Pinpoint the cell where the given text exists, returning its (X, Y) midpoint coordinate. 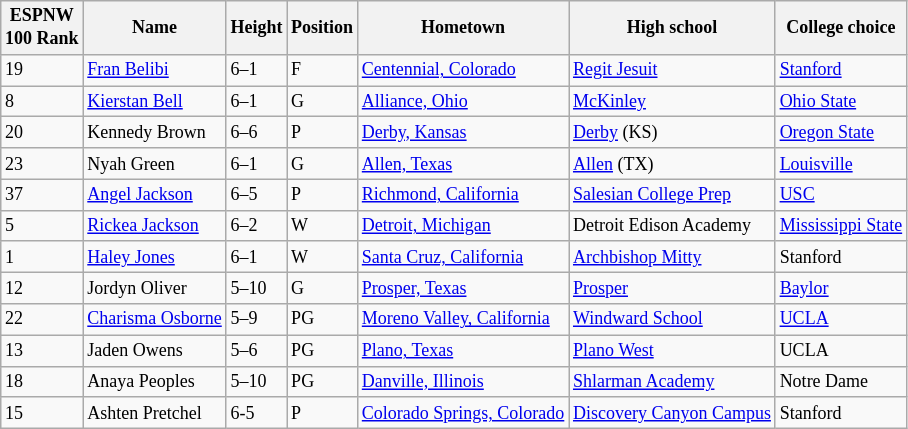
20 (42, 132)
Shlarman Academy (672, 382)
Kennedy Brown (154, 132)
Centennial, Colorado (462, 70)
Jordyn Oliver (154, 288)
6–2 (256, 226)
6–6 (256, 132)
High school (672, 28)
Derby, Kansas (462, 132)
Baylor (840, 288)
Derby (KS) (672, 132)
Detroit Edison Academy (672, 226)
5–6 (256, 350)
6-5 (256, 412)
Danville, Illinois (462, 382)
5–9 (256, 320)
19 (42, 70)
Windward School (672, 320)
Louisville (840, 164)
22 (42, 320)
ESPNW 100 Rank (42, 28)
Oregon State (840, 132)
12 (42, 288)
Plano West (672, 350)
Ohio State (840, 102)
Discovery Canyon Campus (672, 412)
Haley Jones (154, 256)
Notre Dame (840, 382)
Plano, Texas (462, 350)
Position (322, 28)
F (322, 70)
Prosper (672, 288)
8 (42, 102)
6–5 (256, 194)
23 (42, 164)
Allen, Texas (462, 164)
Kierstan Bell (154, 102)
Richmond, California (462, 194)
37 (42, 194)
Rickea Jackson (154, 226)
13 (42, 350)
Moreno Valley, California (462, 320)
1 (42, 256)
Ashten Pretchel (154, 412)
McKinley (672, 102)
Height (256, 28)
Fran Belibi (154, 70)
Angel Jackson (154, 194)
Name (154, 28)
Charisma Osborne (154, 320)
15 (42, 412)
Anaya Peoples (154, 382)
Alliance, Ohio (462, 102)
Santa Cruz, California (462, 256)
5 (42, 226)
Nyah Green (154, 164)
Regit Jesuit (672, 70)
Colorado Springs, Colorado (462, 412)
Jaden Owens (154, 350)
Hometown (462, 28)
USC (840, 194)
18 (42, 382)
Allen (TX) (672, 164)
Prosper, Texas (462, 288)
Archbishop Mitty (672, 256)
Salesian College Prep (672, 194)
Detroit, Michigan (462, 226)
Mississippi State (840, 226)
College choice (840, 28)
